Search for the cell housing the specified text and yield its [X, Y] center coordinate. 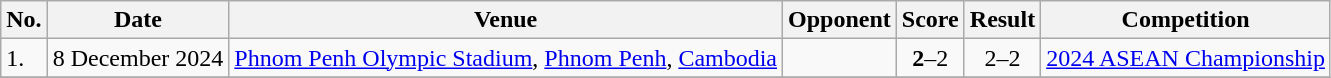
2024 ASEAN Championship [1186, 58]
Score [930, 20]
No. [24, 20]
Venue [506, 20]
1. [24, 58]
Date [138, 20]
Opponent [840, 20]
8 December 2024 [138, 58]
Result [1002, 20]
Phnom Penh Olympic Stadium, Phnom Penh, Cambodia [506, 58]
Competition [1186, 20]
